Identify which cell holds the provided text, then report its [X, Y] central coordinate. 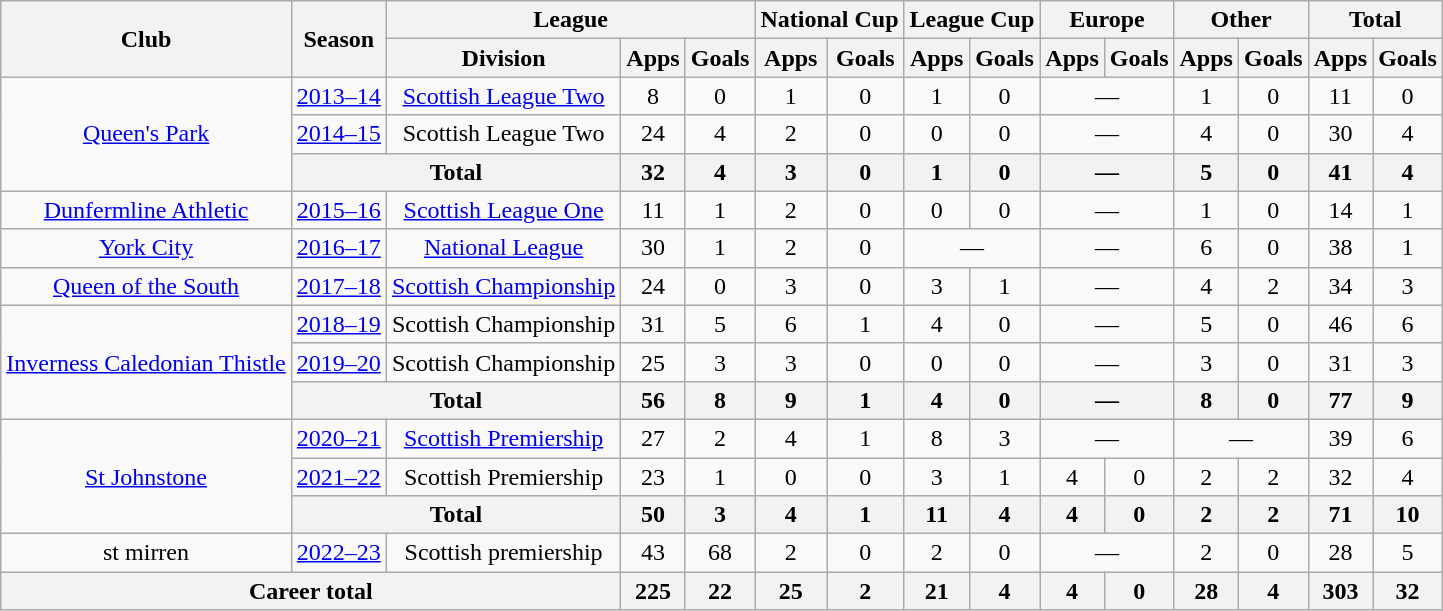
71 [1340, 515]
Europe [1107, 20]
Career total [311, 591]
2014–15 [338, 134]
46 [1340, 324]
League [570, 20]
2020–21 [338, 438]
Inverness Caledonian Thistle [146, 362]
2022–23 [338, 553]
League Cup [972, 20]
68 [720, 553]
Other [1241, 20]
50 [653, 515]
41 [1340, 172]
56 [653, 400]
21 [936, 591]
2019–20 [338, 362]
National League [503, 248]
2017–18 [338, 286]
303 [1340, 591]
34 [1340, 286]
Queen's Park [146, 134]
2018–19 [338, 324]
27 [653, 438]
Queen of the South [146, 286]
Scottish League One [503, 210]
38 [1340, 248]
Dunfermline Athletic [146, 210]
St Johnstone [146, 476]
st mirren [146, 553]
York City [146, 248]
10 [1408, 515]
National Cup [830, 20]
Club [146, 39]
77 [1340, 400]
2013–14 [338, 96]
2016–17 [338, 248]
23 [653, 477]
225 [653, 591]
Division [503, 58]
22 [720, 591]
Scottish premiership [503, 553]
39 [1340, 438]
2021–22 [338, 477]
2015–16 [338, 210]
14 [1340, 210]
Season [338, 39]
43 [653, 553]
